Identify which cell holds the provided text, then report its (x, y) central coordinate. 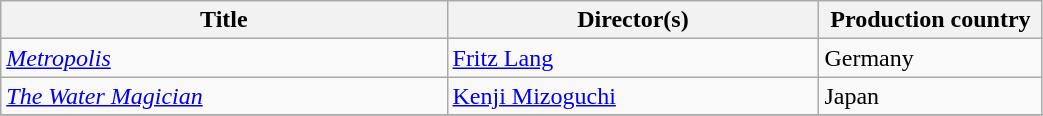
Metropolis (224, 58)
Director(s) (633, 20)
Title (224, 20)
Japan (930, 96)
Fritz Lang (633, 58)
Production country (930, 20)
Germany (930, 58)
Kenji Mizoguchi (633, 96)
The Water Magician (224, 96)
